Return (X, Y) of the center of cell containing provided text 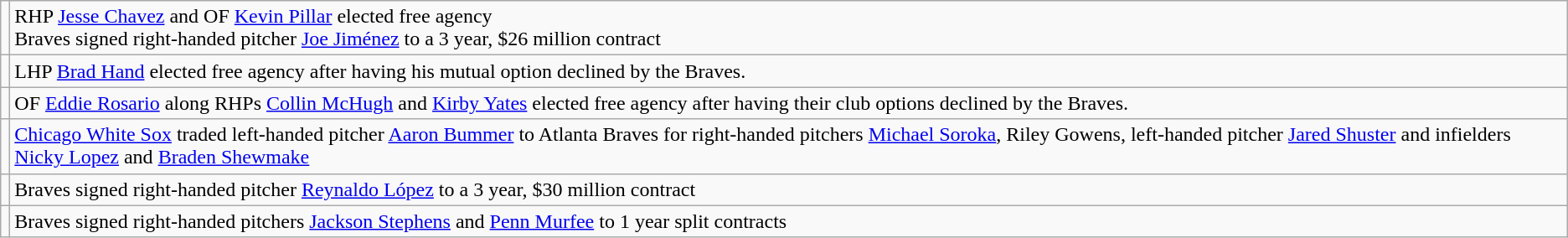
RHP Jesse Chavez and OF Kevin Pillar elected free agencyBraves signed right-handed pitcher Joe Jiménez to a 3 year, $26 million contract (789, 28)
LHP Brad Hand elected free agency after having his mutual option declined by the Braves. (789, 71)
OF Eddie Rosario along RHPs Collin McHugh and Kirby Yates elected free agency after having their club options declined by the Braves. (789, 103)
Braves signed right-handed pitchers Jackson Stephens and Penn Murfee to 1 year split contracts (789, 221)
Braves signed right-handed pitcher Reynaldo López to a 3 year, $30 million contract (789, 189)
